For the text-containing cell, return its midpoint in [x, y] coordinate format. 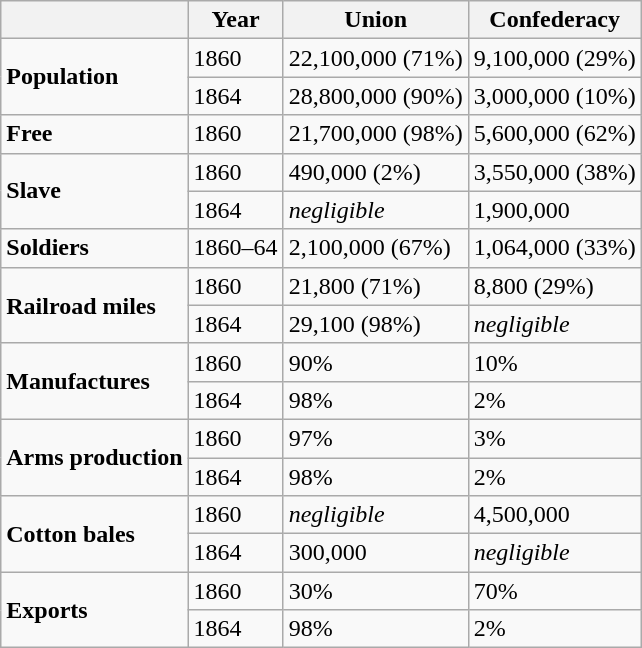
490,000 (2%) [376, 172]
3,550,000 (38%) [554, 172]
1860–64 [236, 248]
1,064,000 (33%) [554, 248]
Union [376, 20]
Exports [94, 610]
70% [554, 591]
Free [94, 134]
90% [376, 362]
8,800 (29%) [554, 286]
30% [376, 591]
2,100,000 (67%) [376, 248]
3,000,000 (10%) [554, 96]
Population [94, 77]
1,900,000 [554, 210]
Arms production [94, 457]
Cotton bales [94, 534]
22,100,000 (71%) [376, 58]
Slave [94, 191]
21,800 (71%) [376, 286]
Year [236, 20]
300,000 [376, 553]
9,100,000 (29%) [554, 58]
97% [376, 438]
29,100 (98%) [376, 324]
4,500,000 [554, 515]
Railroad miles [94, 305]
28,800,000 (90%) [376, 96]
3% [554, 438]
Soldiers [94, 248]
21,700,000 (98%) [376, 134]
Manufactures [94, 381]
5,600,000 (62%) [554, 134]
10% [554, 362]
Confederacy [554, 20]
